Find where the given text appears and provide that cell's center as [x, y] coordinate. 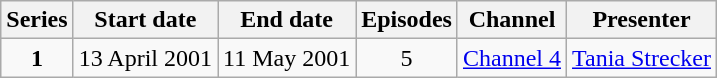
Episodes [407, 20]
Start date [145, 20]
Presenter [642, 20]
11 May 2001 [287, 58]
5 [407, 58]
Channel [512, 20]
Series [37, 20]
Tania Strecker [642, 58]
1 [37, 58]
End date [287, 20]
13 April 2001 [145, 58]
Channel 4 [512, 58]
